Locate the cell with the specified text and output its [x, y] center coordinate. 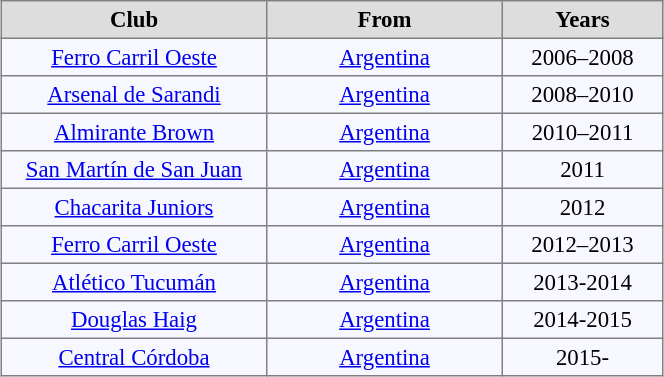
2015- [582, 357]
Arsenal de Sarandi [134, 95]
Almirante Brown [134, 132]
Atlético Tucumán [134, 282]
Club [134, 20]
2010–2011 [582, 132]
San Martín de San Juan [134, 170]
2012–2013 [582, 245]
From [385, 20]
2006–2008 [582, 57]
Chacarita Juniors [134, 207]
Douglas Haig [134, 320]
2011 [582, 170]
Central Córdoba [134, 357]
2013-2014 [582, 282]
2014-2015 [582, 320]
Years [582, 20]
2012 [582, 207]
2008–2010 [582, 95]
